Locate the cell with the specified text and output its (x, y) center coordinate. 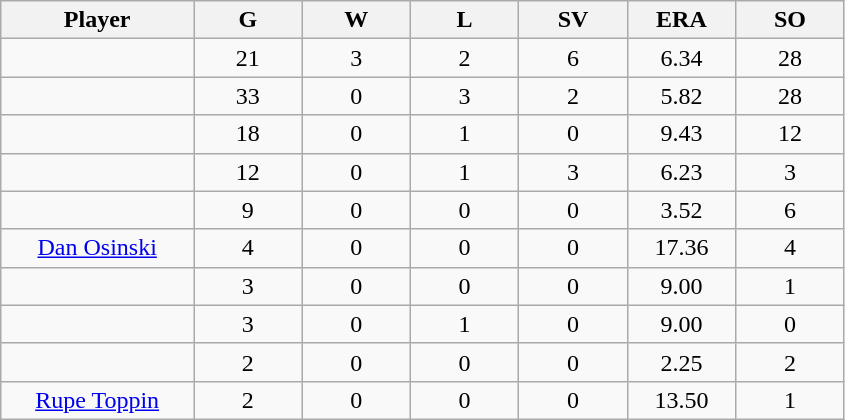
Rupe Toppin (98, 400)
21 (248, 58)
3.52 (681, 210)
Player (98, 20)
Dan Osinski (98, 248)
G (248, 20)
SV (573, 20)
L (464, 20)
ERA (681, 20)
2.25 (681, 362)
6.23 (681, 172)
5.82 (681, 96)
SO (790, 20)
18 (248, 134)
33 (248, 96)
9 (248, 210)
W (356, 20)
6.34 (681, 58)
13.50 (681, 400)
9.43 (681, 134)
17.36 (681, 248)
